Output the [X, Y] coordinate of the center of the cell containing the given text.  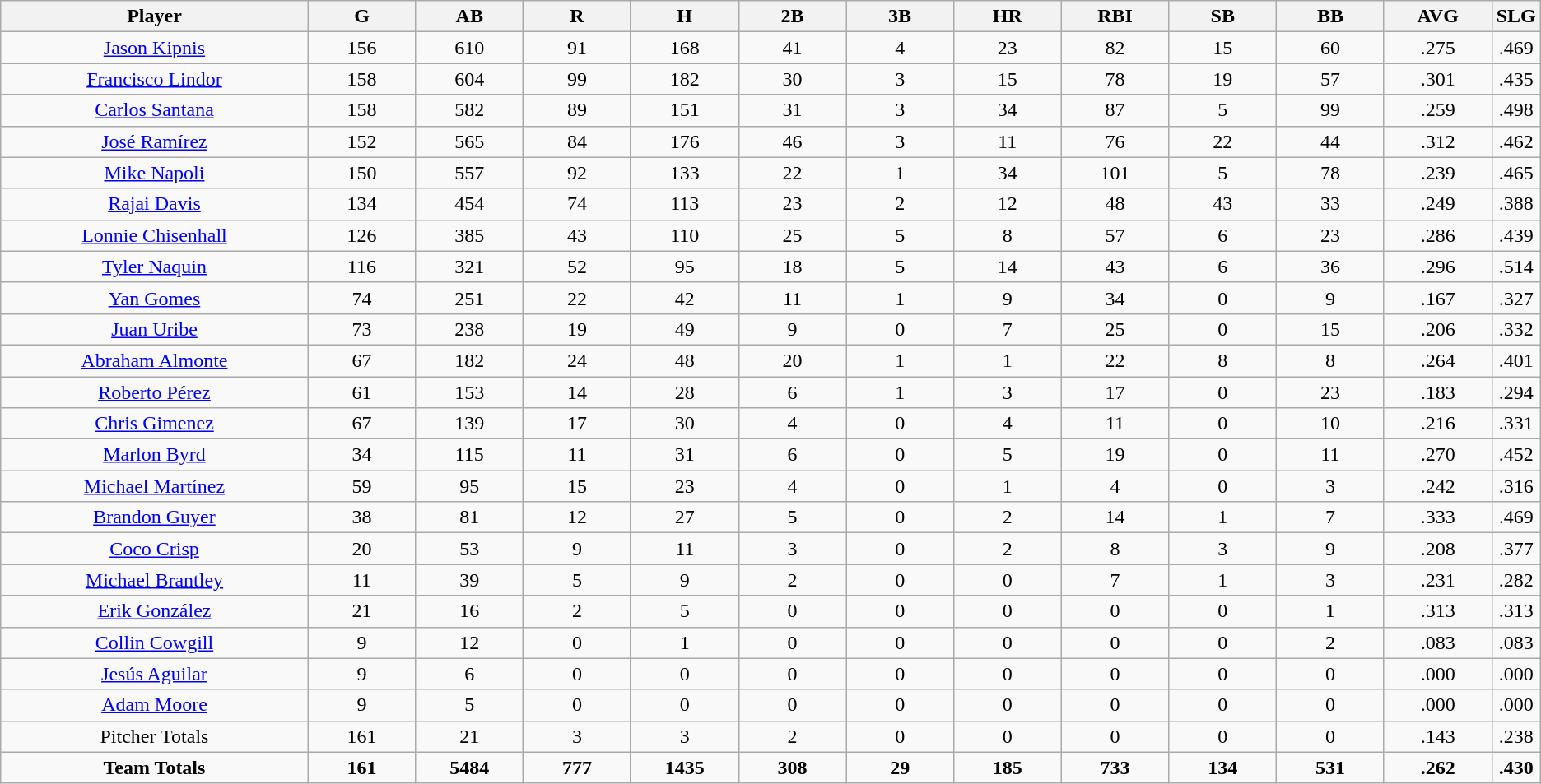
565 [469, 141]
Brandon Guyer [155, 517]
.294 [1516, 392]
Abraham Almonte [155, 360]
.242 [1437, 486]
39 [469, 580]
116 [362, 267]
139 [469, 424]
49 [685, 329]
Rajai Davis [155, 204]
.275 [1437, 48]
Erik González [155, 611]
60 [1330, 48]
115 [469, 455]
38 [362, 517]
733 [1115, 768]
308 [792, 768]
150 [362, 173]
Team Totals [155, 768]
G [362, 16]
.452 [1516, 455]
454 [469, 204]
.332 [1516, 329]
AB [469, 16]
33 [1330, 204]
.238 [1516, 736]
.262 [1437, 768]
.439 [1516, 235]
176 [685, 141]
582 [469, 110]
BB [1330, 16]
5484 [469, 768]
777 [578, 768]
Player [155, 16]
.435 [1516, 79]
Francisco Lindor [155, 79]
42 [685, 298]
.216 [1437, 424]
36 [1330, 267]
HR [1008, 16]
604 [469, 79]
.206 [1437, 329]
Collin Cowgill [155, 643]
Michael Brantley [155, 580]
41 [792, 48]
H [685, 16]
Yan Gomes [155, 298]
Jason Kipnis [155, 48]
Adam Moore [155, 705]
168 [685, 48]
Roberto Pérez [155, 392]
133 [685, 173]
44 [1330, 141]
.296 [1437, 267]
.331 [1516, 424]
3B [901, 16]
238 [469, 329]
185 [1008, 768]
.282 [1516, 580]
52 [578, 267]
RBI [1115, 16]
53 [469, 549]
.183 [1437, 392]
Coco Crisp [155, 549]
.388 [1516, 204]
24 [578, 360]
.462 [1516, 141]
.143 [1437, 736]
Mike Napoli [155, 173]
385 [469, 235]
.312 [1437, 141]
156 [362, 48]
Juan Uribe [155, 329]
113 [685, 204]
.498 [1516, 110]
Lonnie Chisenhall [155, 235]
46 [792, 141]
.514 [1516, 267]
.270 [1437, 455]
.231 [1437, 580]
27 [685, 517]
82 [1115, 48]
28 [685, 392]
.377 [1516, 549]
Chris Gimenez [155, 424]
251 [469, 298]
76 [1115, 141]
84 [578, 141]
.239 [1437, 173]
.249 [1437, 204]
1435 [685, 768]
101 [1115, 173]
73 [362, 329]
R [578, 16]
Marlon Byrd [155, 455]
557 [469, 173]
SLG [1516, 16]
151 [685, 110]
.465 [1516, 173]
.259 [1437, 110]
.401 [1516, 360]
126 [362, 235]
Tyler Naquin [155, 267]
321 [469, 267]
.430 [1516, 768]
81 [469, 517]
.316 [1516, 486]
Michael Martínez [155, 486]
José Ramírez [155, 141]
91 [578, 48]
Carlos Santana [155, 110]
.264 [1437, 360]
Pitcher Totals [155, 736]
AVG [1437, 16]
2B [792, 16]
18 [792, 267]
89 [578, 110]
61 [362, 392]
92 [578, 173]
.286 [1437, 235]
SB [1223, 16]
Jesús Aguilar [155, 674]
10 [1330, 424]
.167 [1437, 298]
87 [1115, 110]
152 [362, 141]
.333 [1437, 517]
.327 [1516, 298]
610 [469, 48]
531 [1330, 768]
16 [469, 611]
.208 [1437, 549]
.301 [1437, 79]
110 [685, 235]
29 [901, 768]
59 [362, 486]
153 [469, 392]
